From the cell containing the given text, extract its center point as (X, Y) coordinate. 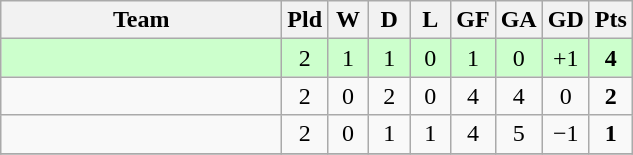
W (348, 20)
−1 (566, 134)
5 (518, 134)
D (390, 20)
Pts (610, 20)
Team (142, 20)
Pld (305, 20)
L (430, 20)
GA (518, 20)
+1 (566, 58)
GD (566, 20)
GF (473, 20)
